Capture the cell that displays the provided text and extract its [x, y] central coordinate. 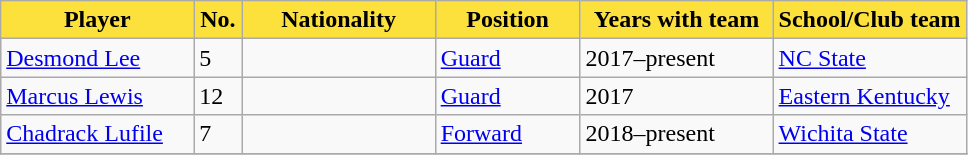
2017–present [676, 58]
7 [218, 134]
Wichita State [870, 134]
NC State [870, 58]
Nationality [338, 20]
Years with team [676, 20]
12 [218, 96]
Position [508, 20]
Eastern Kentucky [870, 96]
Desmond Lee [98, 58]
No. [218, 20]
2017 [676, 96]
Chadrack Lufile [98, 134]
Forward [508, 134]
School/Club team [870, 20]
Player [98, 20]
5 [218, 58]
2018–present [676, 134]
Marcus Lewis [98, 96]
